Pinpoint the cell where the given text exists, returning its (x, y) midpoint coordinate. 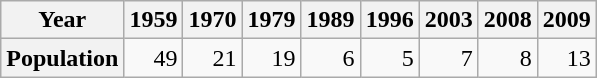
1970 (212, 20)
1989 (330, 20)
2003 (448, 20)
6 (330, 58)
1996 (390, 20)
2009 (566, 20)
19 (272, 58)
5 (390, 58)
2008 (508, 20)
13 (566, 58)
8 (508, 58)
7 (448, 58)
49 (154, 58)
1959 (154, 20)
21 (212, 58)
Year (62, 20)
Population (62, 58)
1979 (272, 20)
